Provide the [X, Y] coordinate of the cell's center where the given text is located.  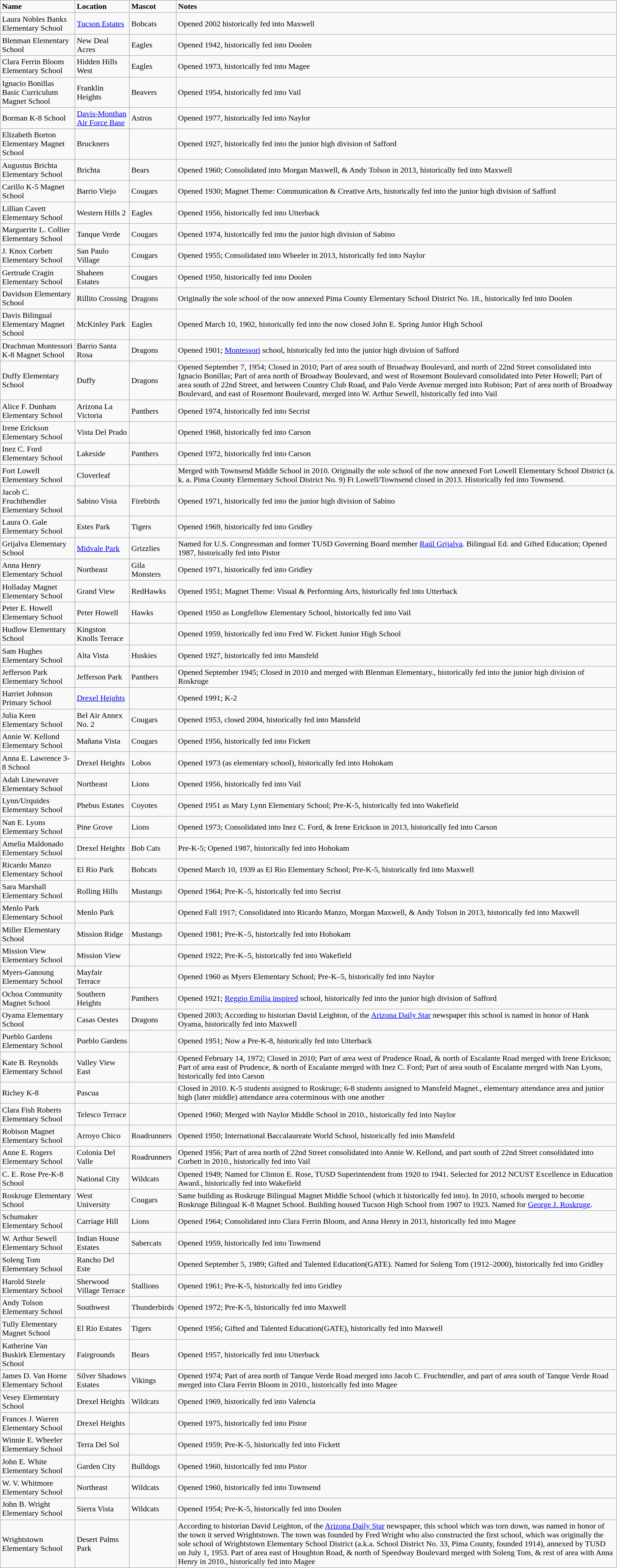
Pueblo Gardens [102, 1041]
James D. Van Horne Elementary School [38, 1381]
RedHawks [153, 591]
Opened 1974, historically fed into the junior high division of Sabino [397, 234]
Clara Ferrin Bloom Elementary School [38, 67]
Duffy Elementary School [38, 381]
Southern Heights [102, 998]
Opened 1956, historically fed into Utterback [397, 213]
Lakeside [102, 454]
Fort Lowell Elementary School [38, 475]
Opened 1960; Consolidated into Morgan Maxwell, & Andy Tolson in 2013, historically fed into Maxwell [397, 170]
Adah Lineweaver Elementary School [38, 784]
Sabino Vista [102, 501]
Opened March 10, 1902, historically fed into the now closed John E. Spring Junior High School [397, 324]
Carriage Hill [102, 1221]
Amelia Maldonado Elementary School [38, 848]
Bob Cats [153, 848]
Indian House Estates [102, 1243]
Jacob C. Fruchthendler Elementary School [38, 501]
Carillo K-5 Magnet School [38, 191]
Gila Monsters [153, 570]
Arroyo Chico [102, 1136]
Tucson Estates [102, 24]
Western Hills 2 [102, 213]
John B. Wright Elementary School [38, 1509]
Opened 1950; International Baccalaureate World School, historically fed into Mansfeld [397, 1136]
Kate B. Reynolds Elementary School [38, 1067]
National City [102, 1178]
Grizzlies [153, 548]
Menlo Park [102, 912]
Bulldogs [153, 1466]
Opened 1973 (as elementary school), historically fed into Hohokam [397, 763]
Opened 1955; Consolidated into Wheeler in 2013, historically fed into Naylor [397, 256]
Phebus Estates [102, 806]
Rancho Del Este [102, 1264]
Hawks [153, 613]
Opened 1960, historically fed into Townsend [397, 1487]
Opened 1954; Pre-K-5, historically fed into Doolen [397, 1509]
Pre-K-5; Opened 1987, historically fed into Hohokam [397, 848]
Opened 1959, historically fed into Fred W. Fickett Junior High School [397, 634]
Harold Steele Elementary School [38, 1286]
Ochoa Community Magnet School [38, 998]
Peter Howell [102, 613]
Opened 1971, historically fed into Gridley [397, 570]
Franklin Heights [102, 92]
Stallions [153, 1286]
Holladay Magnet Elementary School [38, 591]
Name [38, 7]
Mascot [153, 7]
J. Knox Corbett Elementary School [38, 256]
Rillito Crossing [102, 298]
Marguerite L. Collier Elementary School [38, 234]
Opened September 5, 1989; Gifted and Talented Education(GATE). Named for Soleng Tom (1912–2000), historically fed into Gridley [397, 1264]
Opened 1960 as Myers Elementary School; Pre-K–5, historically fed into Naylor [397, 977]
Vesey Elementary School [38, 1402]
Julia Keen Elementary School [38, 720]
Southwest [102, 1307]
Opened 1921; Reggio Emilia inspired school, historically fed into the junior high division of Safford [397, 998]
Opened 1959, historically fed into Townsend [397, 1243]
Midvale Park [102, 548]
Opened 1950 as Longfellow Elementary School, historically fed into Vail [397, 613]
Opened September 1945; Closed in 2010 and merged with Blenman Elementary., historically fed into the junior high division of Roskruge [397, 677]
Opened 1927, historically fed into Mansfeld [397, 655]
Arizona La Victoria [102, 411]
Coyotes [153, 806]
W. Arthur Sewell Elementary School [38, 1243]
Pascua [102, 1093]
El Río Estates [102, 1329]
Davis Bilingual Elementary Magnet School [38, 324]
Opened 1964; Consolidated into Clara Ferrin Bloom, and Anna Henry in 2013, historically fed into Magee [397, 1221]
Sherwood Village Terrace [102, 1286]
Fairgrounds [102, 1354]
Location [102, 7]
Mission View Elementary School [38, 955]
Opened 1956, historically fed into Vail [397, 784]
Schumaker Elementary School [38, 1221]
Opened 1964; Pre-K–5, historically fed into Secrist [397, 891]
C. E. Rose Pre-K-8 School [38, 1178]
Davidson Elementary School [38, 298]
Laura O. Gale Elementary School [38, 527]
Richey K-8 [38, 1093]
Myers-Ganoung Elementary School [38, 977]
Jefferson Park [102, 677]
Wrightstown Elementary School [38, 1544]
McKinley Park [102, 324]
Estes Park [102, 527]
Notes [397, 7]
Opened 1956, historically fed into Fickett [397, 741]
Opened 1927, historically fed into the junior high division of Safford [397, 144]
Mañana Vista [102, 741]
Opened 1950, historically fed into Doolen [397, 277]
Miller Elementary School [38, 934]
Opened 1954, historically fed into Vail [397, 92]
Opened 1974, historically fed into Secrist [397, 411]
Vikings [153, 1381]
Opened 1981; Pre-K–5, historically fed into Hohokam [397, 934]
Shaheen Estates [102, 277]
Opened 1951; Magnet Theme: Visual & Performing Arts, historically fed into Utterback [397, 591]
Opened 1953, closed 2004, historically fed into Mansfeld [397, 720]
West University [102, 1200]
El Río Park [102, 869]
Rolling Hills [102, 891]
Peter E. Howell Elementary School [38, 613]
Opened 1961; Pre-K-5, historically fed into Gridley [397, 1286]
Clara Fish Roberts Elementary School [38, 1114]
Opened 1901; Montessori school, historically fed into the junior high division of Safford [397, 350]
Robison Magnet Elementary School [38, 1136]
Opened 1975, historically fed into Pistor [397, 1423]
Opened 1971, historically fed into the junior high division of Sabino [397, 501]
Alice F. Dunham Elementary School [38, 411]
Sabercats [153, 1243]
Opened 1972, historically fed into Carson [397, 454]
Hudlow Elementary School [38, 634]
New Deal Acres [102, 45]
Opened 1951; Now a Pre-K-8, historically fed into Utterback [397, 1041]
Opened 1956; Gifted and Talented Education(GATE), historically fed into Maxwell [397, 1329]
Opened 1922; Pre-K–5, historically fed into Wakefield [397, 955]
Ricardo Manzo Elementary School [38, 869]
Alta Vista [102, 655]
Tully Elementary Magnet School [38, 1329]
Opened 1973, historically fed into Magee [397, 67]
Opened 1942, historically fed into Doolen [397, 45]
Pueblo Gardens Elementary School [38, 1041]
Firebirds [153, 501]
Opened 1957, historically fed into Utterback [397, 1354]
San Paulo Village [102, 256]
Opened 1930; Magnet Theme: Communication & Creative Arts, historically fed into the junior high division of Safford [397, 191]
Terra Del Sol [102, 1444]
Lynn/Urquides Elementary School [38, 806]
Winnie E. Wheeler Elementary School [38, 1444]
Lobos [153, 763]
Jefferson Park Elementary School [38, 677]
Barrio Santa Rosa [102, 350]
Thunderbirds [153, 1307]
Roskruge Elementary School [38, 1200]
Huskies [153, 655]
Telesco Terrace [102, 1114]
Opened 1968, historically fed into Carson [397, 432]
Mission View [102, 955]
Laura Nobles Banks Elementary School [38, 24]
Desert Palms Park [102, 1544]
Opened 1972; Pre-K-5, historically fed into Maxwell [397, 1307]
Opened 1977, historically fed into Naylor [397, 118]
Elizabeth Borton Elementary Magnet School [38, 144]
Inez C. Ford Elementary School [38, 454]
Nan E. Lyons Elementary School [38, 827]
Harriet Johnson Primary School [38, 698]
Tanque Verde [102, 234]
Opened March 10, 1939 as El Rio Elementary School; Pre-K-5, historically fed into Maxwell [397, 869]
Annie W. Kellond Elementary School [38, 741]
Bruckners [102, 144]
Opened 1969, historically fed into Valencia [397, 1402]
Astros [153, 118]
Cloverleaf [102, 475]
Mission Ridge [102, 934]
Katherine Van Buskirk Elementary School [38, 1354]
Soleng Tom Elementary School [38, 1264]
Opened 1951 as Mary Lynn Elementary School; Pre-K-5, historically fed into Wakefield [397, 806]
Silver Shadows Estates [102, 1381]
Grijalva Elementary School [38, 548]
Opened Fall 1917; Consolidated into Ricardo Manzo, Morgan Maxwell, & Andy Tolson in 2013, historically fed into Maxwell [397, 912]
Opened 1960, historically fed into Pistor [397, 1466]
Blenman Elementary School [38, 45]
Frances J. Warren Elementary School [38, 1423]
Opened 1991; K-2 [397, 698]
Irene Erickson Elementary School [38, 432]
Anna Henry Elementary School [38, 570]
Brichta [102, 170]
Vista Del Prado [102, 432]
Bel Air Annex No. 2 [102, 720]
Sierra Vista [102, 1509]
Casas Oestes [102, 1020]
Pine Grove [102, 827]
W. V. Whitmore Elementary School [38, 1487]
Andy Tolson Elementary School [38, 1307]
Colonia Del Valle [102, 1157]
Drachman Montessori K-8 Magnet School [38, 350]
Sara Marshall Elementary School [38, 891]
Opened 1969, historically fed into Gridley [397, 527]
Menlo Park Elementary School [38, 912]
Oyama Elementary School [38, 1020]
Davis-Monthan Air Force Base [102, 118]
Hidden Hills West [102, 67]
Lillian Cavett Elementary School [38, 213]
Opened 1959; Pre-K-5, historically fed into Fickett [397, 1444]
Beavers [153, 92]
Opened 1973; Consolidated into Inez C. Ford, & Irene Erickson in 2013, historically fed into Carson [397, 827]
Augustus Brichta Elementary School [38, 170]
Mayfair Terrace [102, 977]
Anne E. Rogers Elementary School [38, 1157]
Gertrude Cragin Elementary School [38, 277]
Duffy [102, 381]
Originally the sole school of the now annexed Pima County Elementary School District No. 18., historically fed into Doolen [397, 298]
Anna E. Lawrence 3-8 School [38, 763]
Ignacio Bonillas Basic Curriculum Magnet School [38, 92]
Sam Hughes Elementary School [38, 655]
Borman K-8 School [38, 118]
Valley View East [102, 1067]
Opened 2002 historically fed into Maxwell [397, 24]
Garden City [102, 1466]
Kingston Knolls Terrace [102, 634]
Grand View [102, 591]
Opened 1960; Merged with Naylor Middle School in 2010., historically fed into Naylor [397, 1114]
John E. White Elementary School [38, 1466]
Barrio Viejo [102, 191]
